Provide the [X, Y] coordinate of the cell's center where the given text is located.  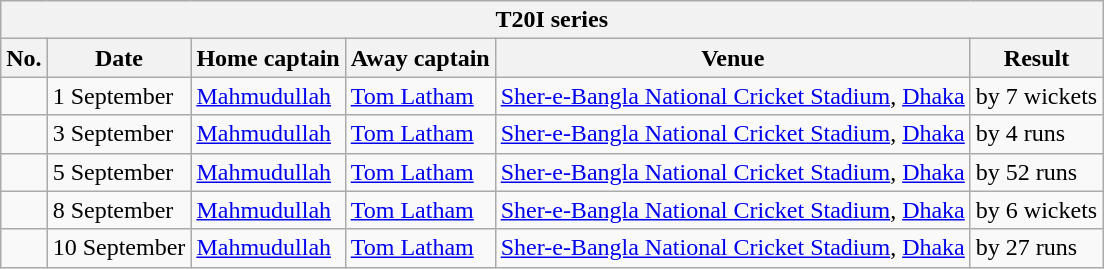
T20I series [552, 20]
3 September [119, 134]
Venue [732, 58]
No. [24, 58]
5 September [119, 172]
Home captain [268, 58]
by 4 runs [1036, 134]
8 September [119, 210]
by 52 runs [1036, 172]
Date [119, 58]
by 7 wickets [1036, 96]
1 September [119, 96]
by 6 wickets [1036, 210]
Away captain [420, 58]
10 September [119, 248]
by 27 runs [1036, 248]
Result [1036, 58]
